Determine the (x, y) coordinate at the center of the cell enclosing the given text.  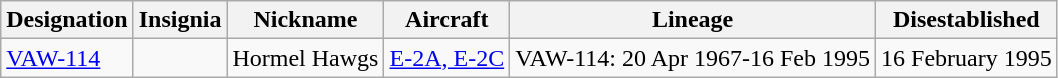
Insignia (180, 20)
Disestablished (967, 20)
VAW-114: 20 Apr 1967-16 Feb 1995 (693, 58)
Lineage (693, 20)
Nickname (306, 20)
VAW-114 (67, 58)
E-2A, E-2C (447, 58)
16 February 1995 (967, 58)
Designation (67, 20)
Hormel Hawgs (306, 58)
Aircraft (447, 20)
